Locate the cell with the specified text and output its [X, Y] center coordinate. 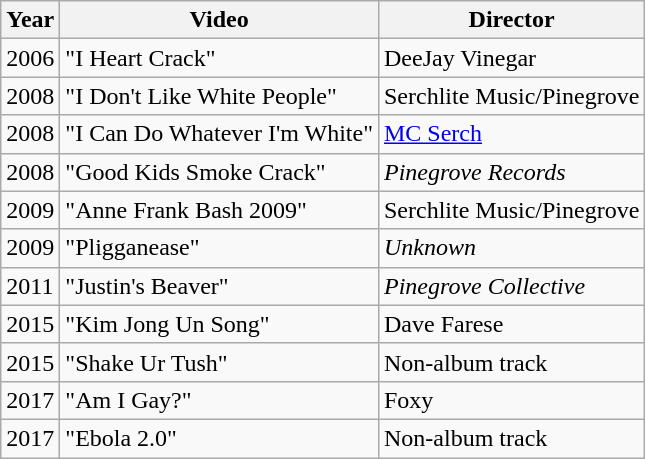
Pinegrove Collective [511, 286]
Unknown [511, 248]
"I Don't Like White People" [220, 96]
"Kim Jong Un Song" [220, 324]
Pinegrove Records [511, 172]
2011 [30, 286]
Foxy [511, 400]
Director [511, 20]
"I Heart Crack" [220, 58]
"I Can Do Whatever I'm White" [220, 134]
Video [220, 20]
"Am I Gay?" [220, 400]
DeeJay Vinegar [511, 58]
2006 [30, 58]
Dave Farese [511, 324]
"Shake Ur Tush" [220, 362]
"Anne Frank Bash 2009" [220, 210]
"Good Kids Smoke Crack" [220, 172]
"Pligganease" [220, 248]
"Ebola 2.0" [220, 438]
MC Serch [511, 134]
"Justin's Beaver" [220, 286]
Year [30, 20]
